Capture the cell that displays the provided text and extract its (x, y) central coordinate. 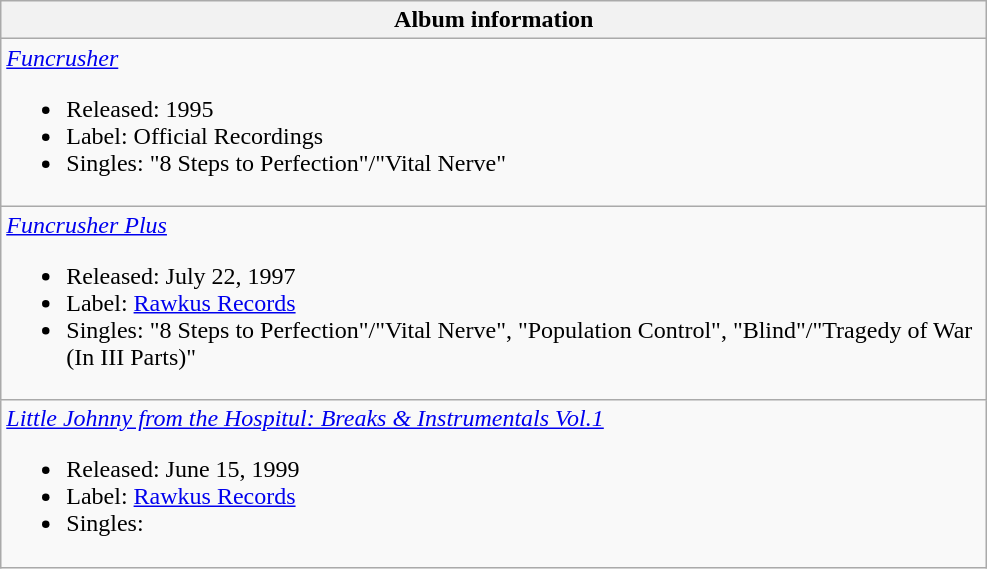
Little Johnny from the Hospitul: Breaks & Instrumentals Vol.1Released: June 15, 1999Label: Rawkus RecordsSingles: (494, 484)
FuncrusherReleased: 1995Label: Official RecordingsSingles: "8 Steps to Perfection"/"Vital Nerve" (494, 122)
Album information (494, 20)
